Provide the [x, y] coordinate of the cell's center where the given text is located.  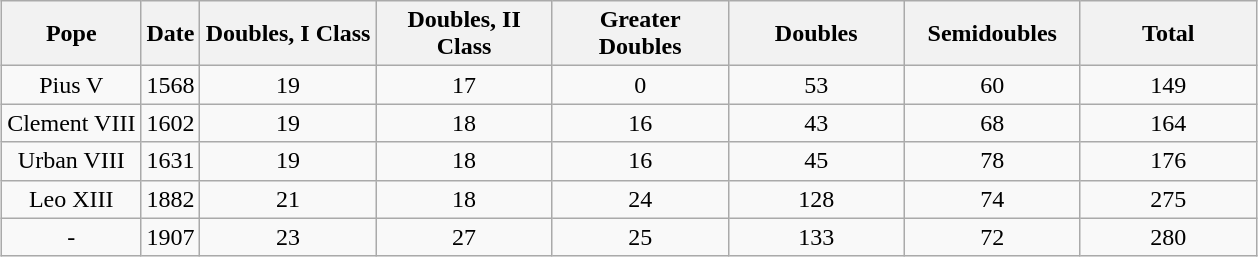
Doubles, II Class [464, 34]
60 [992, 85]
164 [1168, 123]
1568 [170, 85]
72 [992, 237]
Urban VIII [72, 161]
27 [464, 237]
45 [816, 161]
280 [1168, 237]
128 [816, 199]
Pope [72, 34]
Semidoubles [992, 34]
68 [992, 123]
23 [288, 237]
Pius V [72, 85]
Greater Doubles [640, 34]
133 [816, 237]
Leo XIII [72, 199]
Doubles [816, 34]
1602 [170, 123]
78 [992, 161]
21 [288, 199]
1631 [170, 161]
53 [816, 85]
Clement VIII [72, 123]
149 [1168, 85]
74 [992, 199]
17 [464, 85]
Doubles, I Class [288, 34]
Total [1168, 34]
Date [170, 34]
0 [640, 85]
275 [1168, 199]
43 [816, 123]
- [72, 237]
1907 [170, 237]
176 [1168, 161]
25 [640, 237]
24 [640, 199]
1882 [170, 199]
